Detect which cell encompasses the target text, then output its [X, Y] center coordinate. 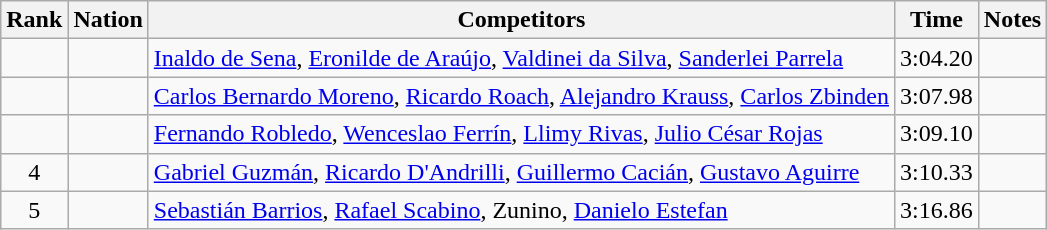
3:10.33 [937, 172]
5 [34, 210]
Nation [108, 20]
4 [34, 172]
Fernando Robledo, Wenceslao Ferrín, Llimy Rivas, Julio César Rojas [521, 134]
Inaldo de Sena, Eronilde de Araújo, Valdinei da Silva, Sanderlei Parrela [521, 58]
3:16.86 [937, 210]
Competitors [521, 20]
Sebastián Barrios, Rafael Scabino, Zunino, Danielo Estefan [521, 210]
3:09.10 [937, 134]
3:04.20 [937, 58]
Rank [34, 20]
Time [937, 20]
Notes [1012, 20]
3:07.98 [937, 96]
Gabriel Guzmán, Ricardo D'Andrilli, Guillermo Cacián, Gustavo Aguirre [521, 172]
Carlos Bernardo Moreno, Ricardo Roach, Alejandro Krauss, Carlos Zbinden [521, 96]
